Output the (x, y) coordinate of the center of the cell containing the given text.  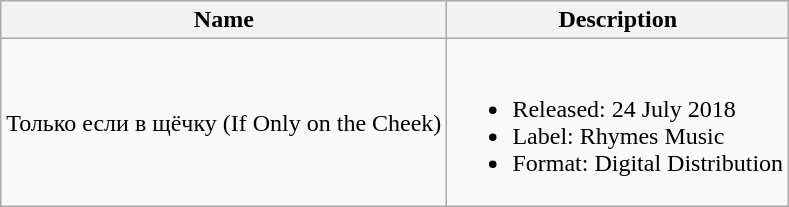
Только если в щёчку (If Only on the Cheek) (224, 122)
Description (618, 20)
Released: 24 July 2018Label: Rhymes MusicFormat: Digital Distribution (618, 122)
Name (224, 20)
